Identify which cell holds the provided text, then report its (x, y) central coordinate. 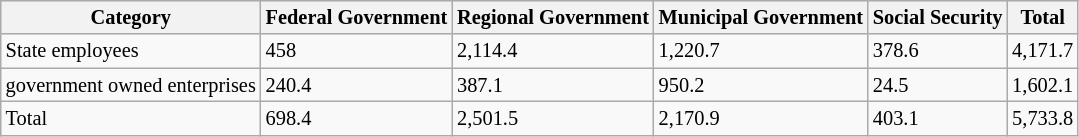
Category (131, 17)
Social Security (938, 17)
1,220.7 (761, 51)
1,602.1 (1042, 85)
24.5 (938, 85)
Federal Government (356, 17)
458 (356, 51)
403.1 (938, 118)
2,170.9 (761, 118)
378.6 (938, 51)
Municipal Government (761, 17)
387.1 (553, 85)
government owned enterprises (131, 85)
4,171.7 (1042, 51)
2,501.5 (553, 118)
Regional Government (553, 17)
950.2 (761, 85)
5,733.8 (1042, 118)
698.4 (356, 118)
2,114.4 (553, 51)
State employees (131, 51)
240.4 (356, 85)
